Find where the given text appears and provide that cell's center as [x, y] coordinate. 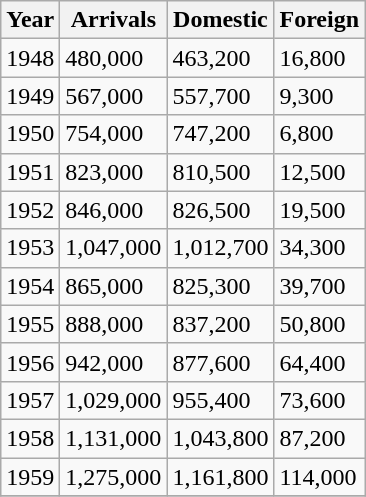
480,000 [114, 58]
557,700 [220, 96]
823,000 [114, 172]
1950 [30, 134]
754,000 [114, 134]
39,700 [320, 286]
1958 [30, 438]
1,047,000 [114, 248]
1954 [30, 286]
826,500 [220, 210]
747,200 [220, 134]
837,200 [220, 324]
114,000 [320, 477]
64,400 [320, 362]
6,800 [320, 134]
567,000 [114, 96]
810,500 [220, 172]
1,043,800 [220, 438]
Domestic [220, 20]
1953 [30, 248]
Year [30, 20]
1,029,000 [114, 400]
865,000 [114, 286]
1,275,000 [114, 477]
1952 [30, 210]
1951 [30, 172]
1955 [30, 324]
12,500 [320, 172]
1,131,000 [114, 438]
1959 [30, 477]
87,200 [320, 438]
9,300 [320, 96]
1,161,800 [220, 477]
16,800 [320, 58]
846,000 [114, 210]
Foreign [320, 20]
955,400 [220, 400]
73,600 [320, 400]
19,500 [320, 210]
1,012,700 [220, 248]
888,000 [114, 324]
463,200 [220, 58]
34,300 [320, 248]
1949 [30, 96]
1956 [30, 362]
1948 [30, 58]
1957 [30, 400]
942,000 [114, 362]
825,300 [220, 286]
877,600 [220, 362]
50,800 [320, 324]
Arrivals [114, 20]
